Detect which cell encompasses the target text, then output its (x, y) center coordinate. 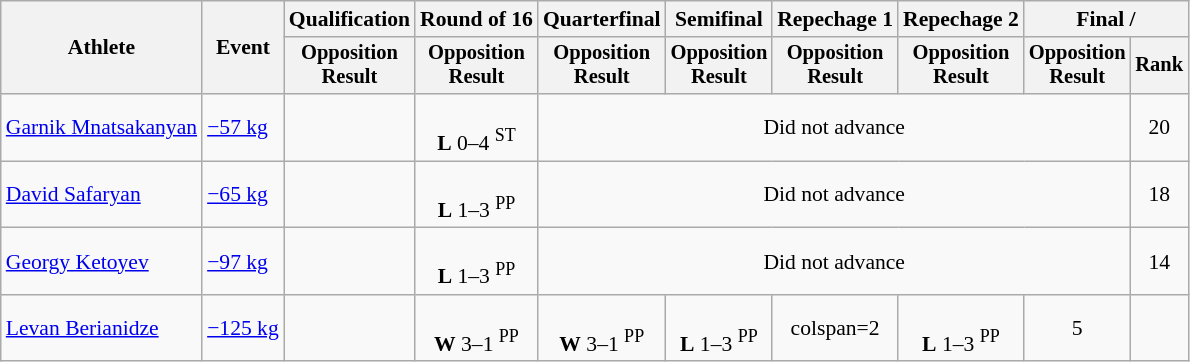
Repechage 1 (835, 19)
Georgy Ketoyev (102, 262)
Round of 16 (476, 19)
L 0–4 ST (476, 128)
Repechage 2 (961, 19)
−65 kg (243, 194)
David Safaryan (102, 194)
Garnik Mnatsakanyan (102, 128)
Quarterfinal (602, 19)
18 (1159, 194)
5 (1078, 328)
Final / (1106, 19)
−125 kg (243, 328)
colspan=2 (835, 328)
−97 kg (243, 262)
Athlete (102, 48)
−57 kg (243, 128)
Rank (1159, 66)
14 (1159, 262)
Semifinal (720, 19)
Event (243, 48)
20 (1159, 128)
Levan Berianidze (102, 328)
Qualification (350, 19)
